From the cell containing the given text, extract its center point as (X, Y) coordinate. 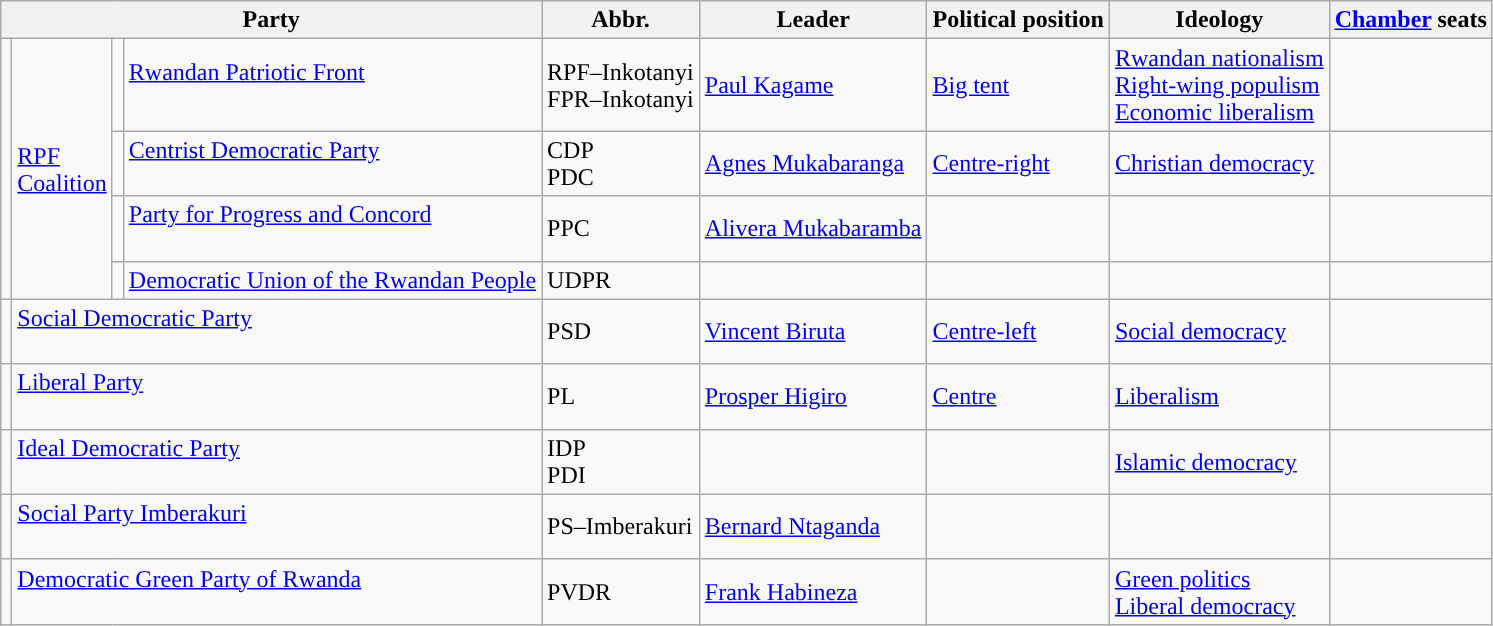
Agnes Mukabaranga (813, 164)
CDPPDC (621, 164)
Bernard Ntaganda (813, 526)
Political position (1018, 20)
PVDR (621, 592)
Democratic Green Party of Rwanda (277, 592)
Social Party Imberakuri (277, 526)
Rwandan nationalismRight-wing populismEconomic liberalism (1219, 85)
RPF–InkotanyiFPR–Inkotanyi (621, 85)
Centrist Democratic Party (332, 164)
Prosper Higiro (813, 396)
Party for Progress and Concord (332, 228)
PL (621, 396)
UDPR (621, 280)
Centre (1018, 396)
IDPPDI (621, 462)
Democratic Union of the Rwandan People (332, 280)
Social democracy (1219, 332)
Party (272, 20)
Centre-left (1018, 332)
Vincent Biruta (813, 332)
Frank Habineza (813, 592)
Leader (813, 20)
Social Democratic Party (277, 332)
Chamber seats (1410, 20)
PSD (621, 332)
Green politicsLiberal democracy (1219, 592)
Abbr. (621, 20)
Centre-right (1018, 164)
Ideology (1219, 20)
Alivera Mukabaramba (813, 228)
Liberalism (1219, 396)
Christian democracy (1219, 164)
RPFCoalition (62, 169)
Big tent (1018, 85)
Liberal Party (277, 396)
Islamic democracy (1219, 462)
Rwandan Patriotic Front (332, 85)
Paul Kagame (813, 85)
Ideal Democratic Party (277, 462)
PPC (621, 228)
PS–Imberakuri (621, 526)
